Provide the [x, y] coordinate of the cell's center where the given text is located.  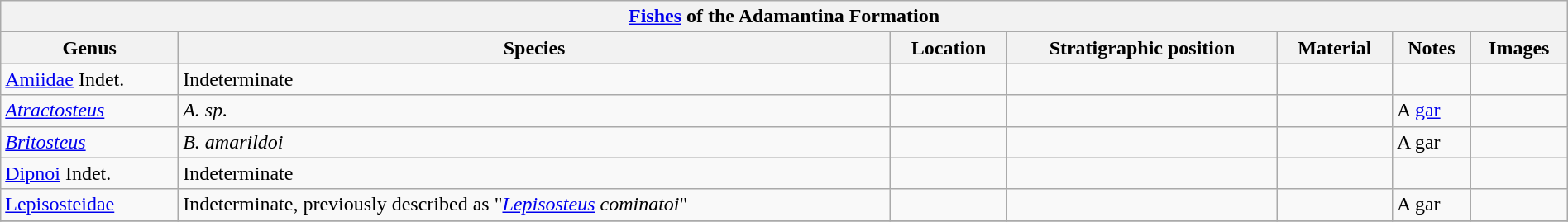
Species [534, 48]
Genus [89, 48]
Fishes of the Adamantina Formation [784, 17]
Notes [1431, 48]
Lepisosteidae [89, 205]
Material [1335, 48]
Location [949, 48]
A. sp. [534, 111]
Images [1518, 48]
Amiidae Indet. [89, 79]
Dipnoi Indet. [89, 173]
Indeterminate, previously described as "Lepisosteus cominatoi" [534, 205]
Stratigraphic position [1143, 48]
B. amarildoi [534, 142]
Atractosteus [89, 111]
Britosteus [89, 142]
